Pinpoint the cell where the given text exists, returning its (x, y) midpoint coordinate. 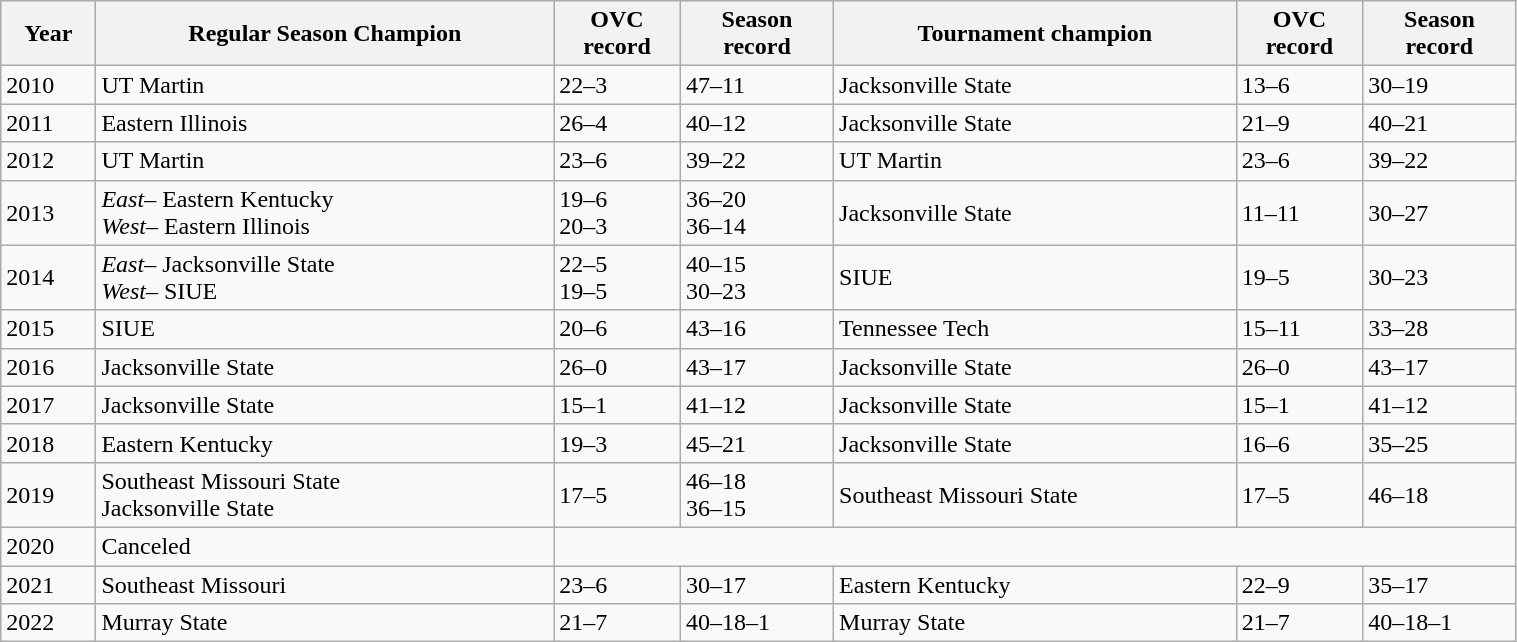
15–11 (1300, 329)
46–1836–15 (756, 494)
22–519–5 (618, 278)
20–6 (618, 329)
13–6 (1300, 85)
2022 (48, 623)
35–25 (1440, 443)
45–21 (756, 443)
22–9 (1300, 585)
22–3 (618, 85)
2017 (48, 405)
2010 (48, 85)
40–1530–23 (756, 278)
40–12 (756, 123)
Eastern Illinois (325, 123)
43–16 (756, 329)
2016 (48, 367)
35–17 (1440, 585)
19–5 (1300, 278)
47–11 (756, 85)
East– Eastern KentuckyWest– Eastern Illinois (325, 212)
Southeast Missouri State (1036, 494)
2015 (48, 329)
19–620–3 (618, 212)
19–3 (618, 443)
46–18 (1440, 494)
Southeast Missouri (325, 585)
Tournament champion (1036, 34)
Southeast Missouri StateJacksonville State (325, 494)
2018 (48, 443)
21–9 (1300, 123)
Tennessee Tech (1036, 329)
2020 (48, 546)
11–11 (1300, 212)
Year (48, 34)
2012 (48, 161)
2013 (48, 212)
Canceled (325, 546)
30–17 (756, 585)
16–6 (1300, 443)
30–19 (1440, 85)
33–28 (1440, 329)
2014 (48, 278)
2019 (48, 494)
2011 (48, 123)
Regular Season Champion (325, 34)
26–4 (618, 123)
2021 (48, 585)
30–27 (1440, 212)
40–21 (1440, 123)
30–23 (1440, 278)
East– Jacksonville StateWest– SIUE (325, 278)
36–2036–14 (756, 212)
